Pinpoint the cell where the given text exists, returning its [x, y] midpoint coordinate. 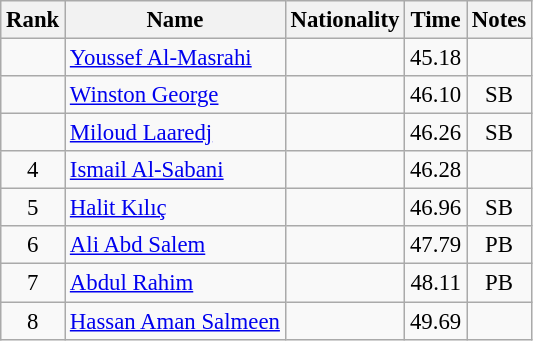
46.28 [436, 170]
Ismail Al-Sabani [176, 170]
Nationality [344, 20]
Halit Kılıç [176, 208]
8 [33, 321]
5 [33, 208]
Notes [500, 20]
46.26 [436, 133]
46.96 [436, 208]
6 [33, 245]
48.11 [436, 283]
Ali Abd Salem [176, 245]
47.79 [436, 245]
Hassan Aman Salmeen [176, 321]
Youssef Al-Masrahi [176, 58]
46.10 [436, 95]
49.69 [436, 321]
Winston George [176, 95]
Rank [33, 20]
4 [33, 170]
7 [33, 283]
Miloud Laaredj [176, 133]
45.18 [436, 58]
Abdul Rahim [176, 283]
Time [436, 20]
Name [176, 20]
